Output the (X, Y) coordinate of the center of the cell containing the given text.  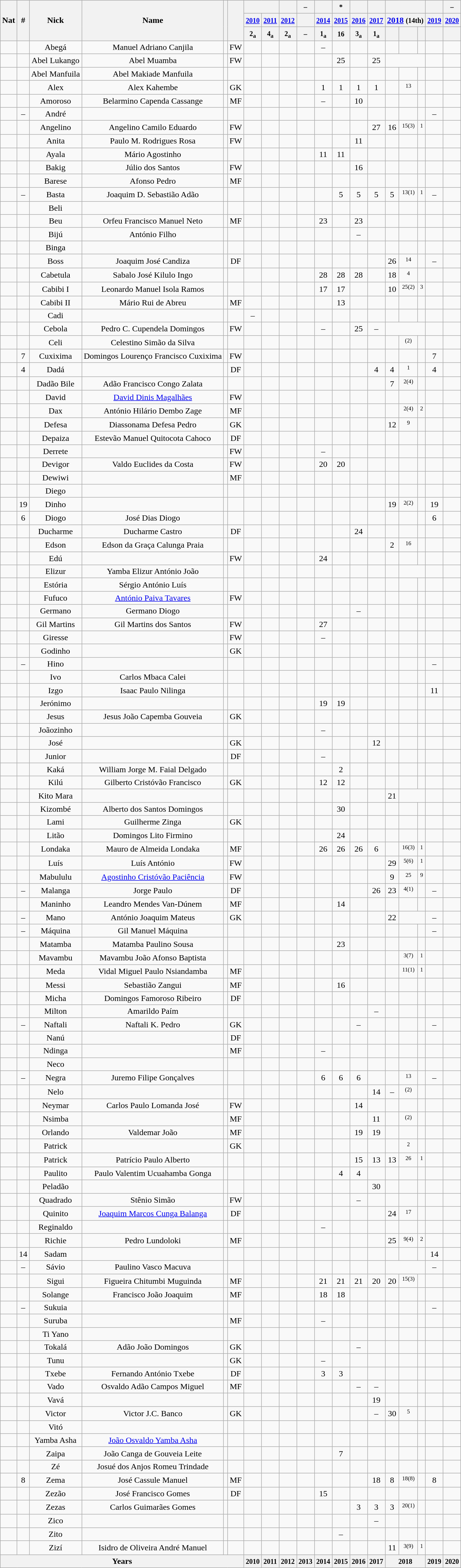
Valdo Euclides da Costa (153, 464)
Orfeu Francisco Manuel Neto (153, 221)
Defesa (56, 425)
José (56, 743)
* (341, 7)
Gil Martins dos Santos (153, 624)
Elizur (56, 572)
Milton (56, 1011)
Juremo Filipe Gonçalves (153, 1078)
Richie (56, 1240)
José Dias Diogo (153, 518)
Micha (56, 998)
Mano (56, 917)
Mauro de Almeida Londaka (153, 849)
Zico (56, 1521)
Malanga (56, 891)
Pedro C. Cupendela Domingos (153, 329)
Celestino Simão da Silva (153, 342)
Sigui (56, 1281)
3(9) (408, 1548)
Paulo M. Rodrigues Rosa (153, 141)
Adão Francisco Congo Zalata (153, 383)
3(7) (408, 957)
Peladão (56, 1186)
Domingos Lito Firmino (153, 835)
Figueira Chitumbi Muguinda (153, 1281)
Kito Mara (56, 796)
Luís (56, 863)
18(8) (408, 1480)
13(1) (408, 194)
2018 (14th) (405, 20)
Neco (56, 1064)
Junior (56, 756)
Zizí (56, 1548)
Carlos Paulo Lomanda José (153, 1105)
Jesus (56, 717)
Valdemar João (153, 1132)
Gil Manuel Máquina (153, 931)
2018 (405, 1561)
Vavá (56, 1400)
Nanú (56, 1038)
Joaquim José Candiza (153, 261)
Hino (56, 664)
Vado (56, 1387)
Leonardo Manuel Isola Ramos (153, 289)
Negra (56, 1078)
Dinho (56, 504)
Jorge Paulo (153, 891)
André (56, 114)
João Osvaldo Yamba Asha (153, 1440)
Solange (56, 1294)
Orlando (56, 1132)
Vitó (56, 1427)
Quadrado (56, 1200)
Ivo (56, 677)
Ndinga (56, 1051)
David (56, 397)
Zema (56, 1480)
Ducharme (56, 531)
António Paiva Tavares (153, 598)
Germano (56, 611)
Sérgio António Luís (153, 585)
Carlos Mbaca Calei (153, 677)
Mário Agostinho (153, 154)
Binga (56, 247)
Estória (56, 585)
Cadi (56, 316)
David Dinis Magalhães (153, 397)
Neymar (56, 1105)
Matamba (56, 944)
Stênio Simão (153, 1200)
José Cassule Manuel (153, 1480)
Yamba Elizur António João (153, 572)
Nat (9, 21)
Guilherme Zinga (153, 822)
Mavambu João Afonso Baptista (153, 957)
Cuxixima (56, 356)
Sávio (56, 1267)
Diogo (56, 518)
Abel Makiade Manfuila (153, 74)
Dewiwi (56, 478)
4(1) (408, 891)
Edú (56, 558)
Bakig (56, 167)
Ayala (56, 154)
11(1) (408, 972)
Depaiza (56, 438)
Suruba (56, 1321)
Sadam (56, 1254)
Alex (56, 87)
Txebe (56, 1374)
Júlio dos Santos (153, 167)
Luís António (153, 863)
Bijú (56, 234)
Cabibi I (56, 289)
9(4) (408, 1240)
António Hilário Dembo Zage (153, 411)
Tokalá (56, 1347)
Abel Manfuila (56, 74)
Dadão Bile (56, 383)
Abegá (56, 47)
Gil Martins (56, 624)
Meda (56, 972)
Jerónimo (56, 704)
Derrete (56, 451)
# (23, 21)
Sebastião Zangui (153, 985)
Angelino (56, 128)
Domingos Lourenço Francisco Cuxixima (153, 356)
Tunu (56, 1360)
Maninho (56, 904)
Nelo (56, 1091)
5(6) (408, 863)
William Jorge M. Faial Delgado (153, 769)
Zezão (56, 1494)
Cabibi II (56, 303)
Messi (56, 985)
Anita (56, 141)
Sukuia (56, 1308)
José Francisco Gomes (153, 1494)
Beli (56, 208)
Diego (56, 491)
Reginaldo (56, 1227)
Zé (56, 1466)
Barese (56, 181)
João Canga de Gouveia Leite (153, 1453)
Alex Kahembe (153, 87)
Vidal Miguel Paulo Nsiandamba (153, 972)
Josué dos Anjos Romeu Trindade (153, 1466)
16(3) (408, 849)
Zezas (56, 1507)
Isidro de Oliveira André Manuel (153, 1548)
Dax (56, 411)
Victor J.C. Banco (153, 1413)
Joaquim Marcos Cunga Balanga (153, 1213)
Carlos Guimarães Gomes (153, 1507)
2013 (305, 1561)
Estevão Manuel Quitocota Cahoco (153, 438)
Pedro Lundoloki (153, 1240)
Fufuco (56, 598)
Osvaldo Adão Campos Miguel (153, 1387)
Celi (56, 342)
Germano Diogo (153, 611)
Belarmino Capenda Cassange (153, 101)
Zaipa (56, 1453)
Paulino Vasco Macuva (153, 1267)
Boss (56, 261)
Afonso Pedro (153, 181)
25(2) (408, 289)
2(2) (408, 504)
29 (392, 863)
20(1) (408, 1507)
Nsimba (56, 1119)
Londaka (56, 849)
Naftali (56, 1025)
Jesus João Capemba Gouveia (153, 717)
Mavambu (56, 957)
Isaac Paulo Nilinga (153, 690)
Edson (56, 545)
Paulito (56, 1173)
Angelino Camilo Eduardo (153, 128)
Devigor (56, 464)
Sabalo José Kilulo Ingo (153, 275)
Nick (56, 21)
Adão João Domingos (153, 1347)
Kizombé (56, 809)
4a (270, 34)
Dadá (56, 369)
Amarildo Paím (153, 1011)
Kaká (56, 769)
Lami (56, 822)
Agostinho Cristóvão Paciência (153, 877)
Zito (56, 1534)
Basta (56, 194)
António Joaquim Mateus (153, 917)
Cebola (56, 329)
Cabetula (56, 275)
Name (153, 21)
Patrício Paulo Alberto (153, 1160)
Leandro Mendes Van-Dúnem (153, 904)
Alberto dos Santos Domingos (153, 809)
Gilberto Cristóvão Francisco (153, 783)
Izgo (56, 690)
Francisco João Joaquim (153, 1294)
Amoroso (56, 101)
Yamba Asha (56, 1440)
Paulo Valentim Ucuahamba Gonga (153, 1173)
Matamba Paulino Sousa (153, 944)
Years (122, 1561)
Mabululu (56, 877)
Diassonama Defesa Pedro (153, 425)
Edson da Graça Calunga Praia (153, 545)
Giresse (56, 637)
Mário Rui de Abreu (153, 303)
Beu (56, 221)
22 (392, 917)
Victor (56, 1413)
Fernando António Txebe (153, 1374)
Domingos Famoroso Ribeiro (153, 998)
Litão (56, 835)
Abel Muamba (153, 60)
3a (359, 34)
Godinho (56, 651)
Manuel Adriano Canjila (153, 47)
Naftali K. Pedro (153, 1025)
Quinito (56, 1213)
Joaquim D. Sebastião Adão (153, 194)
Ti Yano (56, 1334)
Kilú (56, 783)
Joãozinho (56, 730)
Ducharme Castro (153, 531)
Abel Lukango (56, 60)
António Filho (153, 234)
Máquina (56, 931)
